Capture the cell that displays the provided text and extract its (X, Y) central coordinate. 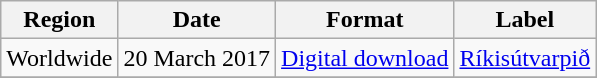
Digital download (365, 58)
Date (197, 20)
Format (365, 20)
Ríkisútvarpið (525, 58)
Label (525, 20)
20 March 2017 (197, 58)
Region (60, 20)
Worldwide (60, 58)
